Determine the (X, Y) coordinate at the center of the cell enclosing the given text.  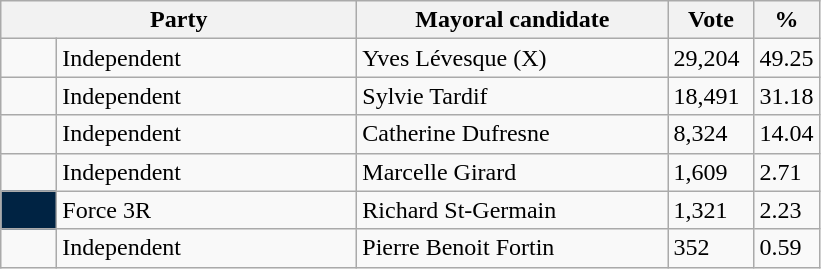
Richard St-Germain (512, 210)
8,324 (711, 134)
2.71 (786, 172)
Marcelle Girard (512, 172)
Party (179, 20)
18,491 (711, 96)
% (786, 20)
Mayoral candidate (512, 20)
352 (711, 248)
Vote (711, 20)
49.25 (786, 58)
29,204 (711, 58)
1,609 (711, 172)
Catherine Dufresne (512, 134)
Yves Lévesque (X) (512, 58)
2.23 (786, 210)
Sylvie Tardif (512, 96)
0.59 (786, 248)
Pierre Benoit Fortin (512, 248)
14.04 (786, 134)
Force 3R (207, 210)
1,321 (711, 210)
31.18 (786, 96)
